Find where the given text appears and provide that cell's center as [X, Y] coordinate. 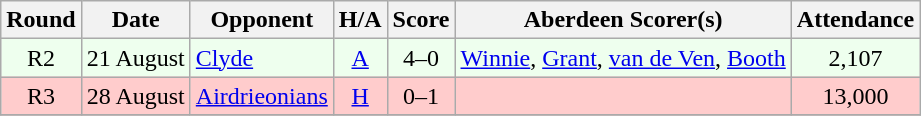
R2 [41, 58]
28 August [136, 96]
H/A [360, 20]
Date [136, 20]
0–1 [421, 96]
4–0 [421, 58]
21 August [136, 58]
Aberdeen Scorer(s) [623, 20]
Attendance [855, 20]
Clyde [262, 58]
13,000 [855, 96]
Airdrieonians [262, 96]
R3 [41, 96]
2,107 [855, 58]
Opponent [262, 20]
A [360, 58]
Score [421, 20]
Round [41, 20]
Winnie, Grant, van de Ven, Booth [623, 58]
H [360, 96]
